Return [X, Y] of the center of cell containing provided text 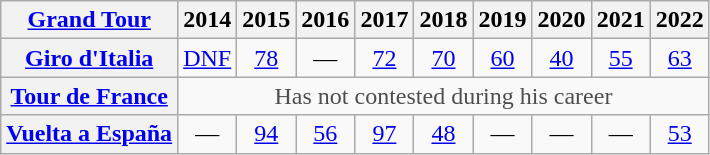
40 [562, 58]
2019 [502, 20]
2016 [326, 20]
72 [384, 58]
2018 [444, 20]
56 [326, 134]
48 [444, 134]
Giro d'Italia [90, 58]
63 [680, 58]
2015 [266, 20]
55 [620, 58]
2021 [620, 20]
Tour de France [90, 96]
97 [384, 134]
70 [444, 58]
2014 [208, 20]
60 [502, 58]
Has not contested during his career [444, 96]
94 [266, 134]
Grand Tour [90, 20]
2022 [680, 20]
78 [266, 58]
2020 [562, 20]
2017 [384, 20]
Vuelta a España [90, 134]
53 [680, 134]
DNF [208, 58]
